Capture the cell that displays the provided text and extract its [X, Y] central coordinate. 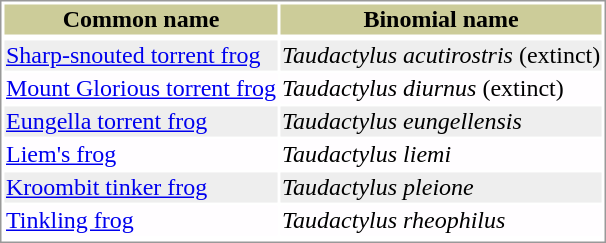
Common name [140, 19]
Taudactylus diurnus (extinct) [440, 89]
Taudactylus acutirostris (extinct) [440, 55]
Liem's frog [140, 155]
Mount Glorious torrent frog [140, 89]
Tinkling frog [140, 221]
Taudactylus rheophilus [440, 221]
Kroombit tinker frog [140, 187]
Sharp-snouted torrent frog [140, 55]
Binomial name [440, 19]
Eungella torrent frog [140, 121]
Taudactylus liemi [440, 155]
Taudactylus pleione [440, 187]
Taudactylus eungellensis [440, 121]
